For the text-containing cell, return its midpoint in (X, Y) coordinate format. 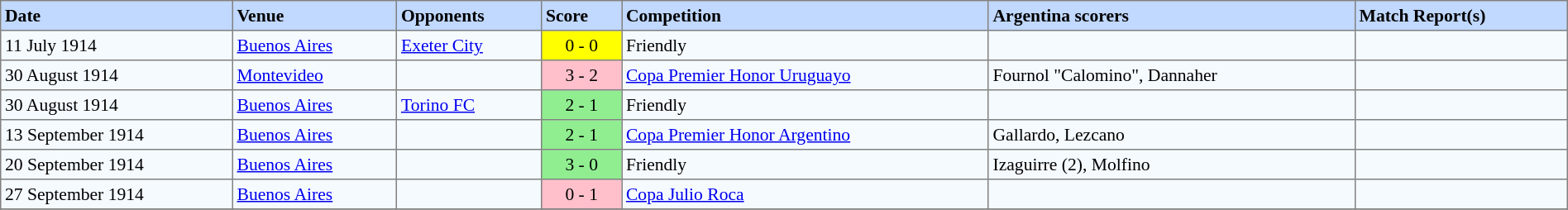
Venue (314, 16)
Fournol "Calomino", Dannaher (1171, 75)
Exeter City (470, 45)
20 September 1914 (117, 165)
Score (582, 16)
Izaguirre (2), Molfino (1171, 165)
0 - 1 (582, 194)
3 - 0 (582, 165)
3 - 2 (582, 75)
Date (117, 16)
Opponents (470, 16)
Gallardo, Lezcano (1171, 135)
27 September 1914 (117, 194)
Copa Premier Honor Uruguayo (806, 75)
Montevideo (314, 75)
Argentina scorers (1171, 16)
Match Report(s) (1460, 16)
0 - 0 (582, 45)
Competition (806, 16)
Torino FC (470, 105)
Copa Julio Roca (806, 194)
13 September 1914 (117, 135)
Copa Premier Honor Argentino (806, 135)
11 July 1914 (117, 45)
